Return (x, y) of the center of cell containing provided text 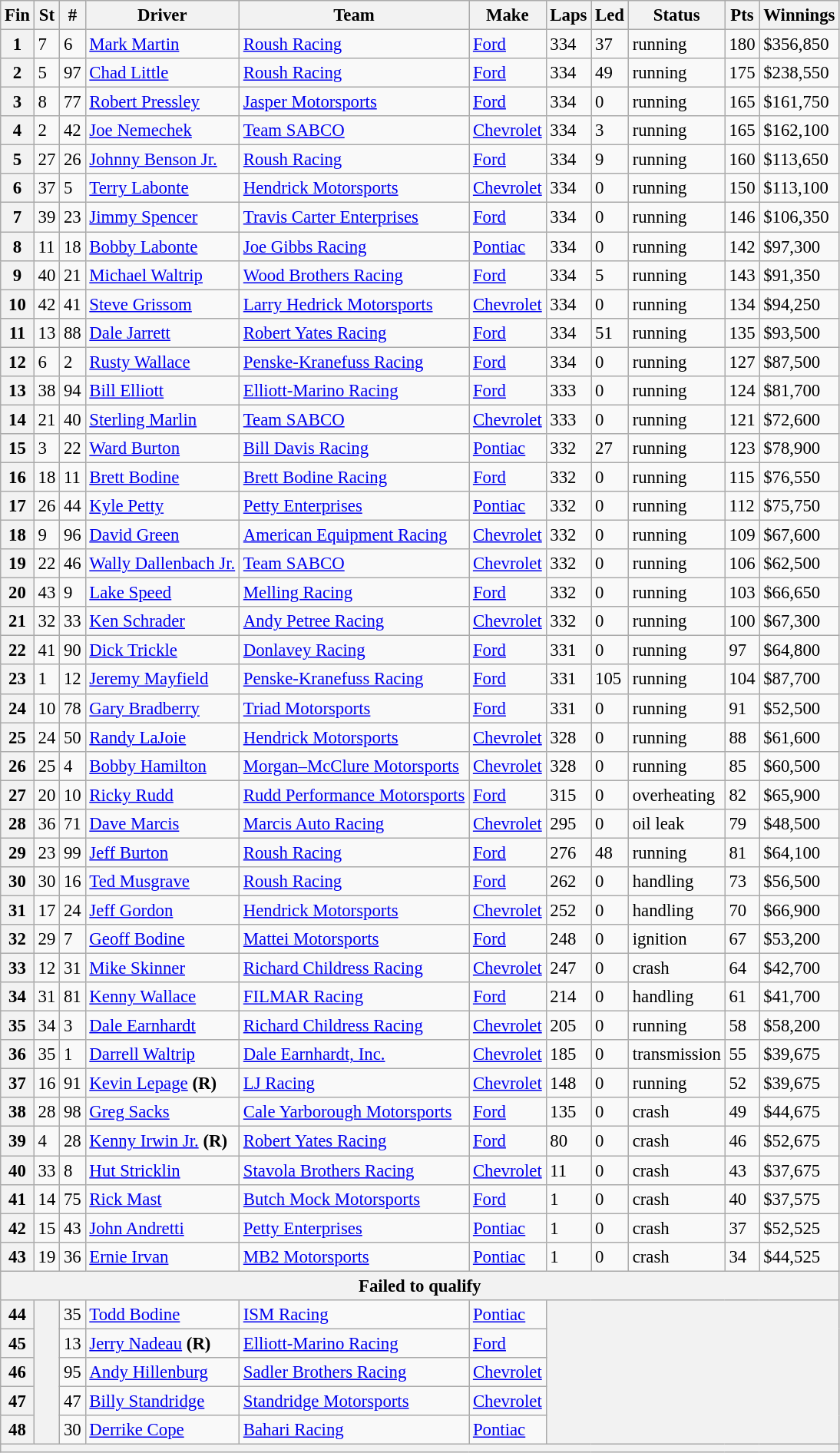
103 (742, 593)
315 (568, 795)
Larry Hedrick Motorsports (353, 304)
75 (72, 1199)
77 (72, 102)
$106,350 (799, 217)
overheating (676, 795)
Sterling Marlin (162, 419)
$81,700 (799, 391)
Morgan–McClure Motorsports (353, 766)
$67,600 (799, 535)
Rudd Performance Motorsports (353, 795)
Steve Grissom (162, 304)
$42,700 (799, 968)
146 (742, 217)
Dale Earnhardt (162, 1026)
295 (568, 824)
$62,500 (799, 564)
80 (568, 1141)
134 (742, 304)
100 (742, 621)
Failed to qualify (420, 1286)
Pts (742, 15)
67 (742, 939)
Billy Standridge (162, 1401)
$44,525 (799, 1256)
150 (742, 188)
Driver (162, 15)
Mark Martin (162, 45)
64 (742, 968)
Wally Dallenbach Jr. (162, 564)
$72,600 (799, 419)
$64,800 (799, 650)
78 (72, 708)
Jasper Motorsports (353, 102)
Joe Nemechek (162, 131)
Jerry Nadeau (R) (162, 1343)
Hut Stricklin (162, 1170)
Kyle Petty (162, 506)
$52,675 (799, 1141)
Winnings (799, 15)
Led (610, 15)
121 (742, 419)
Melling Racing (353, 593)
LJ Racing (353, 1084)
Jeff Burton (162, 852)
Mattei Motorsports (353, 939)
MB2 Motorsports (353, 1256)
$75,750 (799, 506)
$67,300 (799, 621)
Robert Pressley (162, 102)
transmission (676, 1054)
106 (742, 564)
Derrike Cope (162, 1430)
$94,250 (799, 304)
71 (72, 824)
79 (742, 824)
Rusty Wallace (162, 362)
160 (742, 160)
Dave Marcis (162, 824)
Ward Burton (162, 448)
# (72, 15)
Ken Schrader (162, 621)
Wood Brothers Racing (353, 275)
214 (568, 997)
Fin (18, 15)
Todd Bodine (162, 1315)
Bahari Racing (353, 1430)
51 (610, 333)
123 (742, 448)
Dale Earnhardt, Inc. (353, 1054)
Mike Skinner (162, 968)
52 (742, 1084)
Stavola Brothers Racing (353, 1170)
45 (18, 1343)
98 (72, 1113)
Laps (568, 15)
Brett Bodine (162, 477)
Randy LaJoie (162, 737)
Lake Speed (162, 593)
Greg Sacks (162, 1113)
$66,650 (799, 593)
Chad Little (162, 73)
55 (742, 1054)
$41,700 (799, 997)
St (46, 15)
$93,500 (799, 333)
Marcis Auto Racing (353, 824)
Jimmy Spencer (162, 217)
Darrell Waltrip (162, 1054)
104 (742, 680)
Kenny Wallace (162, 997)
73 (742, 882)
143 (742, 275)
$37,675 (799, 1170)
Michael Waltrip (162, 275)
David Green (162, 535)
Rick Mast (162, 1199)
109 (742, 535)
Joe Gibbs Racing (353, 247)
$87,500 (799, 362)
142 (742, 247)
90 (72, 650)
Butch Mock Motorsports (353, 1199)
105 (610, 680)
Ernie Irvan (162, 1256)
Jeff Gordon (162, 910)
262 (568, 882)
50 (72, 737)
$113,100 (799, 188)
148 (568, 1084)
Jeremy Mayfield (162, 680)
Geoff Bodine (162, 939)
Terry Labonte (162, 188)
Make (508, 15)
$66,900 (799, 910)
61 (742, 997)
$64,100 (799, 852)
Gary Bradberry (162, 708)
$78,900 (799, 448)
Andy Hillenburg (162, 1372)
99 (72, 852)
185 (568, 1054)
$60,500 (799, 766)
$97,300 (799, 247)
$113,650 (799, 160)
$52,500 (799, 708)
Donlavey Racing (353, 650)
Ted Musgrave (162, 882)
$76,550 (799, 477)
Bobby Hamilton (162, 766)
Bobby Labonte (162, 247)
Dick Trickle (162, 650)
Status (676, 15)
FILMAR Racing (353, 997)
127 (742, 362)
$65,900 (799, 795)
Dale Jarrett (162, 333)
$44,675 (799, 1113)
Travis Carter Enterprises (353, 217)
205 (568, 1026)
$37,575 (799, 1199)
$58,200 (799, 1026)
112 (742, 506)
ISM Racing (353, 1315)
248 (568, 939)
Kenny Irwin Jr. (R) (162, 1141)
Bill Elliott (162, 391)
115 (742, 477)
ignition (676, 939)
$91,350 (799, 275)
Standridge Motorsports (353, 1401)
$238,550 (799, 73)
82 (742, 795)
252 (568, 910)
Sadler Brothers Racing (353, 1372)
Ricky Rudd (162, 795)
$162,100 (799, 131)
58 (742, 1026)
$56,500 (799, 882)
Andy Petree Racing (353, 621)
124 (742, 391)
Cale Yarborough Motorsports (353, 1113)
Johnny Benson Jr. (162, 160)
$87,700 (799, 680)
American Equipment Racing (353, 535)
Brett Bodine Racing (353, 477)
175 (742, 73)
95 (72, 1372)
180 (742, 45)
$53,200 (799, 939)
276 (568, 852)
Bill Davis Racing (353, 448)
$161,750 (799, 102)
$52,525 (799, 1228)
Kevin Lepage (R) (162, 1084)
$48,500 (799, 824)
Triad Motorsports (353, 708)
John Andretti (162, 1228)
96 (72, 535)
Team (353, 15)
oil leak (676, 824)
85 (742, 766)
$356,850 (799, 45)
70 (742, 910)
$61,600 (799, 737)
247 (568, 968)
94 (72, 391)
